Extract the (X, Y) coordinate from the center of the cell holding the provided text.  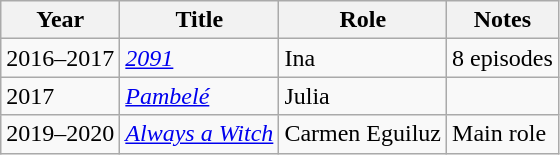
Title (200, 20)
Role (363, 20)
Ina (363, 58)
Carmen Eguiluz (363, 134)
Year (60, 20)
2091 (200, 58)
Main role (503, 134)
Notes (503, 20)
Always a Witch (200, 134)
2017 (60, 96)
Pambelé (200, 96)
2019–2020 (60, 134)
8 episodes (503, 58)
2016–2017 (60, 58)
Julia (363, 96)
